Scan for the cell matching the given text and deliver its [x, y] coordinate at center. 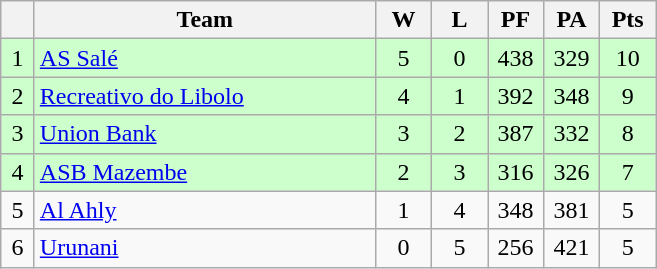
6 [18, 248]
438 [516, 58]
W [403, 20]
ASB Mazembe [204, 172]
Team [204, 20]
329 [572, 58]
AS Salé [204, 58]
421 [572, 248]
Pts [628, 20]
8 [628, 134]
Recreativo do Libolo [204, 96]
Urunani [204, 248]
10 [628, 58]
332 [572, 134]
9 [628, 96]
PA [572, 20]
316 [516, 172]
L [459, 20]
256 [516, 248]
387 [516, 134]
392 [516, 96]
326 [572, 172]
Al Ahly [204, 210]
Union Bank [204, 134]
7 [628, 172]
PF [516, 20]
381 [572, 210]
